Capture the cell that displays the provided text and extract its (x, y) central coordinate. 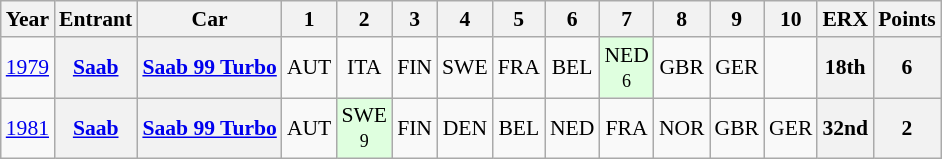
NED6 (626, 68)
3 (414, 19)
Entrant (96, 19)
9 (738, 19)
ERX (845, 19)
SWE9 (364, 128)
ITA (364, 68)
DEN (465, 128)
Car (210, 19)
4 (465, 19)
1979 (28, 68)
SWE (465, 68)
1981 (28, 128)
10 (790, 19)
Points (907, 19)
8 (682, 19)
7 (626, 19)
1 (309, 19)
NOR (682, 128)
5 (519, 19)
NED (572, 128)
Year (28, 19)
18th (845, 68)
32nd (845, 128)
